Locate the cell with the specified text and output its (X, Y) center coordinate. 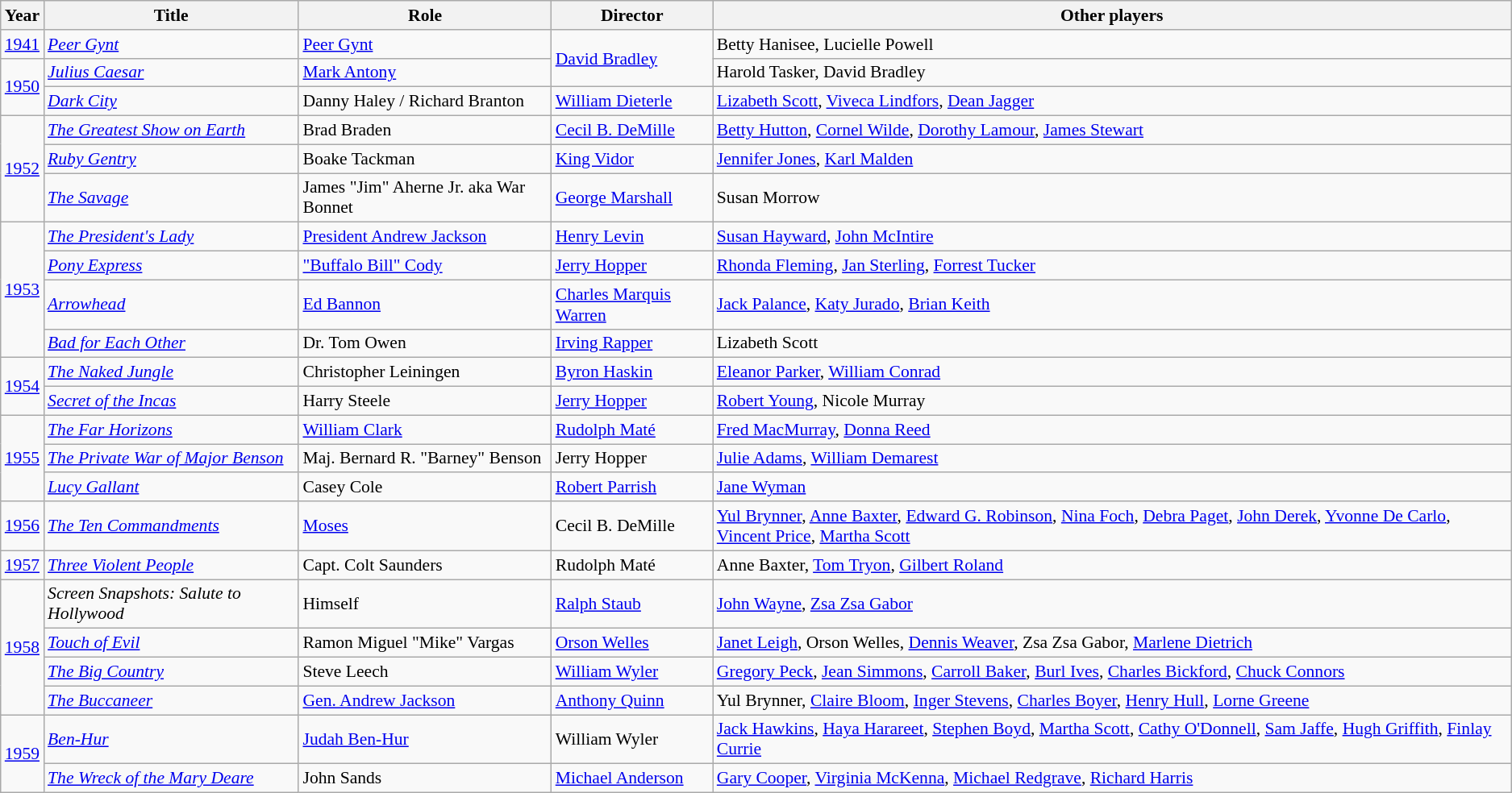
The Naked Jungle (171, 372)
1956 (23, 525)
1950 (23, 87)
Boake Tackman (424, 159)
Eleanor Parker, William Conrad (1112, 372)
Director (632, 15)
Other players (1112, 15)
Title (171, 15)
Pony Express (171, 266)
Charles Marquis Warren (632, 305)
Gen. Andrew Jackson (424, 700)
1941 (23, 44)
Judah Ben-Hur (424, 740)
Touch of Evil (171, 643)
Jack Hawkins, Haya Harareet, Stephen Boyd, Martha Scott, Cathy O'Donnell, Sam Jaffe, Hugh Griffith, Finlay Currie (1112, 740)
Himself (424, 604)
Jack Palance, Katy Jurado, Brian Keith (1112, 305)
The Savage (171, 198)
Anne Baxter, Tom Tryon, Gilbert Roland (1112, 565)
Irving Rapper (632, 343)
Year (23, 15)
William Dieterle (632, 102)
Ruby Gentry (171, 159)
Gregory Peck, Jean Simmons, Carroll Baker, Burl Ives, Charles Bickford, Chuck Connors (1112, 672)
Mark Antony (424, 73)
Orson Welles (632, 643)
Bad for Each Other (171, 343)
Three Violent People (171, 565)
Jane Wyman (1112, 488)
Anthony Quinn (632, 700)
John Sands (424, 778)
Susan Morrow (1112, 198)
David Bradley (632, 58)
John Wayne, Zsa Zsa Gabor (1112, 604)
The Buccaneer (171, 700)
1952 (23, 169)
The Private War of Major Benson (171, 459)
Byron Haskin (632, 372)
Harry Steele (424, 401)
Ed Bannon (424, 305)
Janet Leigh, Orson Welles, Dennis Weaver, Zsa Zsa Gabor, Marlene Dietrich (1112, 643)
The Big Country (171, 672)
1959 (23, 754)
Ben-Hur (171, 740)
The President's Lady (171, 237)
Harold Tasker, David Bradley (1112, 73)
Susan Hayward, John McIntire (1112, 237)
1954 (23, 387)
Moses (424, 525)
"Buffalo Bill" Cody (424, 266)
Steve Leech (424, 672)
Robert Parrish (632, 488)
Robert Young, Nicole Murray (1112, 401)
James "Jim" Aherne Jr. aka War Bonnet (424, 198)
Maj. Bernard R. "Barney" Benson (424, 459)
Christopher Leiningen (424, 372)
Dark City (171, 102)
Henry Levin (632, 237)
The Far Horizons (171, 430)
Yul Brynner, Claire Bloom, Inger Stevens, Charles Boyer, Henry Hull, Lorne Greene (1112, 700)
Casey Cole (424, 488)
President Andrew Jackson (424, 237)
Fred MacMurray, Donna Reed (1112, 430)
Julius Caesar (171, 73)
Ramon Miguel "Mike" Vargas (424, 643)
Betty Hanisee, Lucielle Powell (1112, 44)
Capt. Colt Saunders (424, 565)
Jennifer Jones, Karl Malden (1112, 159)
The Ten Commandments (171, 525)
Ralph Staub (632, 604)
Michael Anderson (632, 778)
The Greatest Show on Earth (171, 131)
1958 (23, 647)
Lizabeth Scott, Viveca Lindfors, Dean Jagger (1112, 102)
George Marshall (632, 198)
Lucy Gallant (171, 488)
William Clark (424, 430)
Dr. Tom Owen (424, 343)
Rhonda Fleming, Jan Sterling, Forrest Tucker (1112, 266)
1957 (23, 565)
Gary Cooper, Virginia McKenna, Michael Redgrave, Richard Harris (1112, 778)
The Wreck of the Mary Deare (171, 778)
Yul Brynner, Anne Baxter, Edward G. Robinson, Nina Foch, Debra Paget, John Derek, Yvonne De Carlo, Vincent Price, Martha Scott (1112, 525)
Screen Snapshots: Salute to Hollywood (171, 604)
Danny Haley / Richard Branton (424, 102)
Lizabeth Scott (1112, 343)
Arrowhead (171, 305)
Secret of the Incas (171, 401)
1955 (23, 458)
1953 (23, 290)
Role (424, 15)
Betty Hutton, Cornel Wilde, Dorothy Lamour, James Stewart (1112, 131)
Brad Braden (424, 131)
King Vidor (632, 159)
Julie Adams, William Demarest (1112, 459)
